Pinpoint the cell where the given text exists, returning its [X, Y] midpoint coordinate. 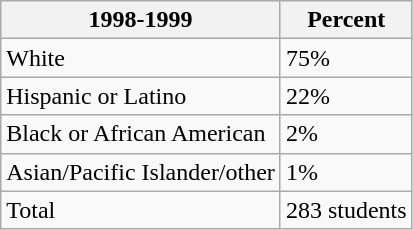
22% [346, 96]
1998-1999 [141, 20]
1% [346, 172]
White [141, 58]
Hispanic or Latino [141, 96]
75% [346, 58]
Percent [346, 20]
283 students [346, 210]
Black or African American [141, 134]
2% [346, 134]
Total [141, 210]
Asian/Pacific Islander/other [141, 172]
